Provide the (X, Y) coordinate of the cell's center where the given text is located.  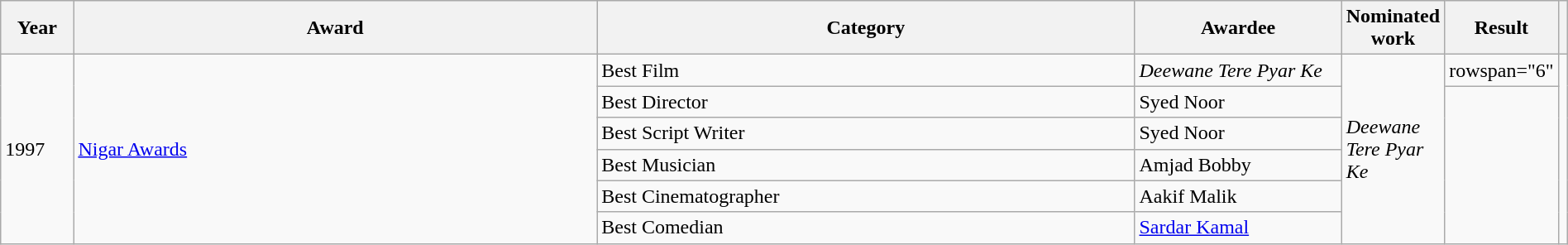
Best Cinematographer (866, 196)
Category (866, 28)
Amjad Bobby (1238, 165)
Award (336, 28)
Nominated work (1393, 28)
Result (1502, 28)
Best Script Writer (866, 133)
Aakif Malik (1238, 196)
Awardee (1238, 28)
Best Musician (866, 165)
Year (37, 28)
Nigar Awards (336, 149)
Sardar Kamal (1238, 228)
Best Director (866, 102)
Best Film (866, 70)
Best Comedian (866, 228)
1997 (37, 149)
rowspan="6" (1502, 70)
